Determine the [X, Y] coordinate at the center of the cell enclosing the given text.  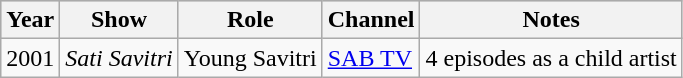
Sati Savitri [119, 58]
4 episodes as a child artist [551, 58]
2001 [30, 58]
Notes [551, 20]
Young Savitri [250, 58]
Channel [371, 20]
SAB TV [371, 58]
Show [119, 20]
Role [250, 20]
Year [30, 20]
